From the cell containing the given text, extract its center point as (X, Y) coordinate. 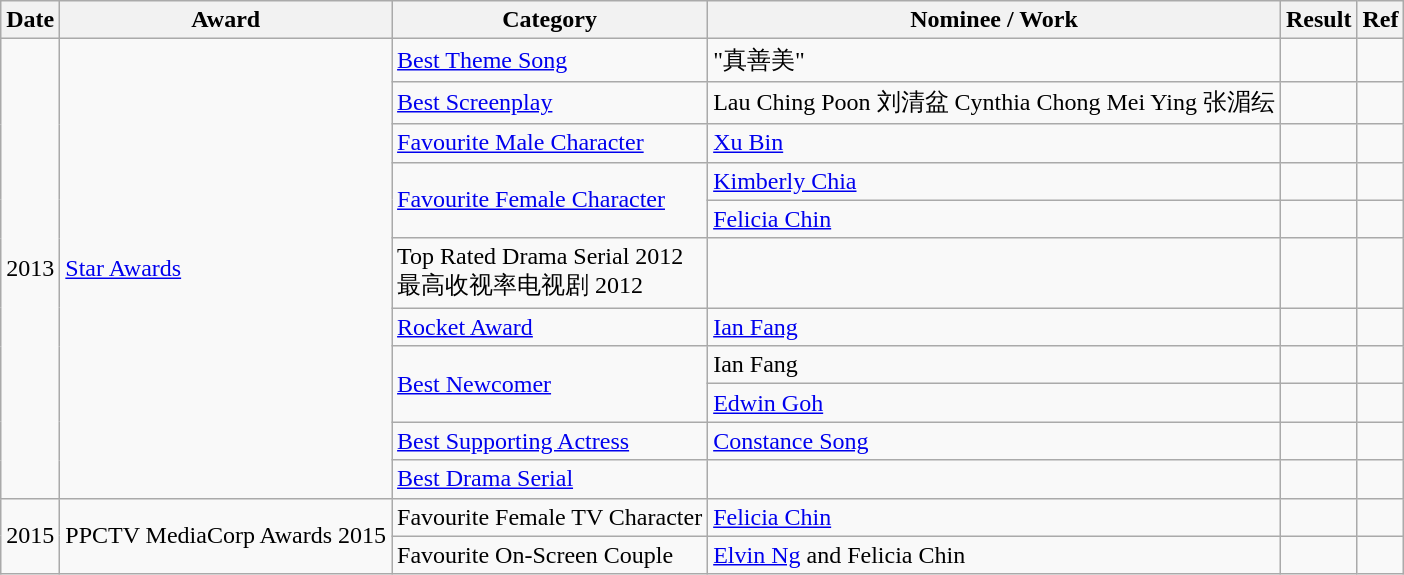
Result (1319, 20)
Top Rated Drama Serial 2012最高收视率电视剧 2012 (550, 273)
PPCTV MediaCorp Awards 2015 (226, 536)
Nominee / Work (994, 20)
Award (226, 20)
2015 (30, 536)
Best Newcomer (550, 384)
Best Theme Song (550, 60)
Favourite Female Character (550, 200)
2013 (30, 268)
Date (30, 20)
Elvin Ng and Felicia Chin (994, 555)
Best Screenplay (550, 102)
Rocket Award (550, 327)
Edwin Goh (994, 403)
Ref (1380, 20)
Star Awards (226, 268)
Favourite On-Screen Couple (550, 555)
Kimberly Chia (994, 181)
Xu Bin (994, 143)
Category (550, 20)
Lau Ching Poon 刘清盆 Cynthia Chong Mei Ying 张湄纭 (994, 102)
Best Drama Serial (550, 479)
Favourite Male Character (550, 143)
Best Supporting Actress (550, 441)
"真善美" (994, 60)
Favourite Female TV Character (550, 517)
Constance Song (994, 441)
